Locate the cell with the specified text and output its [x, y] center coordinate. 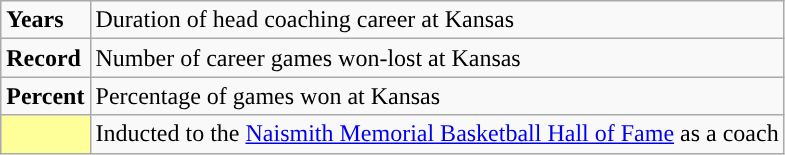
Inducted to the Naismith Memorial Basketball Hall of Fame as a coach [437, 134]
Number of career games won-lost at Kansas [437, 58]
Record [46, 58]
Percent [46, 96]
Percentage of games won at Kansas [437, 96]
Duration of head coaching career at Kansas [437, 20]
Years [46, 20]
